From the cell containing the given text, extract its center point as (X, Y) coordinate. 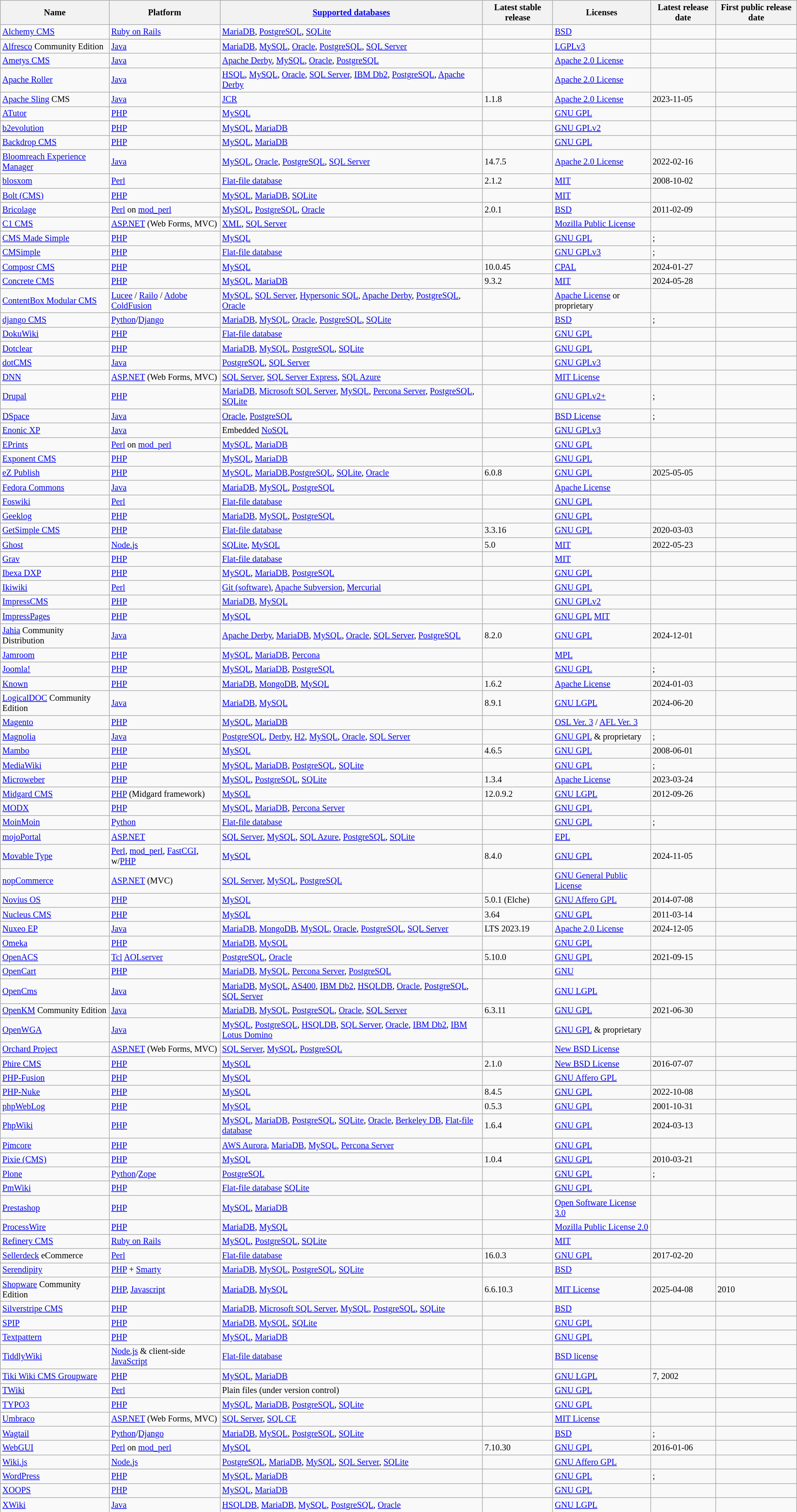
ImpressCMS (55, 602)
Wiki.js (55, 1462)
2008-10-02 (683, 181)
Movable Type (55, 856)
5.10.0 (518, 957)
PHP + Smarty (165, 1270)
MySQL, MariaDB,PostgreSQL, SQLite, Oracle (351, 473)
5.0 (518, 545)
MariaDB, MySQL, Oracle, PostgreSQL, SQLite (351, 320)
2020-03-03 (683, 530)
MySQL, Oracle, PostgreSQL, SQL Server (351, 161)
First public release date (756, 12)
XOOPS (55, 1490)
GNU GPLv2+ (601, 396)
MediaWiki (55, 765)
2017-02-20 (683, 1256)
GNU General Public License (601, 881)
Oracle, PostgreSQL (351, 416)
Wagtail (55, 1433)
6.0.8 (518, 473)
Orchard Project (55, 1049)
Microweber (55, 780)
MySQL, SQL Server, Hypersonic SQL, Apache Derby, PostgreSQL, Oracle (351, 300)
8.2.0 (518, 636)
PHP-Fusion (55, 1078)
7.10.30 (518, 1447)
MariaDB, MySQL, SQLite (351, 1323)
2025-05-05 (683, 473)
Nuxeo EP (55, 929)
SPIP (55, 1323)
Jahia Community Distribution (55, 636)
Magnolia (55, 737)
django CMS (55, 320)
MPL (601, 655)
2024-01-03 (683, 684)
Ibexa DXP (55, 573)
MariaDB, MySQL, AS400, IBM Db2, HSQLDB, Oracle, PostgreSQL, SQL Server (351, 991)
Known (55, 684)
PHP (Midgard framework) (165, 794)
2001-10-31 (683, 1107)
2024-11-05 (683, 856)
2011-02-09 (683, 210)
SQL Server, MySQL, SQL Azure, PostgreSQL, SQLite (351, 837)
2012-09-26 (683, 794)
Platform (165, 12)
Flat-file database SQLite (351, 1188)
Apache Roller (55, 80)
2024-01-27 (683, 267)
2016-01-06 (683, 1447)
TiddlyWiki (55, 1356)
DNN (55, 377)
1.3.4 (518, 780)
Backdrop CMS (55, 142)
XWiki (55, 1505)
Drupal (55, 396)
LTS 2023.19 (518, 929)
Ikiwiki (55, 588)
BSD License (601, 416)
GNU (601, 971)
Composr CMS (55, 267)
2011-03-14 (683, 915)
Name (55, 12)
7, 2002 (683, 1376)
Python (165, 822)
phpWebLog (55, 1107)
Textpattern (55, 1337)
6.6.10.3 (518, 1289)
OpenWGA (55, 1030)
Nucleus CMS (55, 915)
Mozilla Public License (601, 224)
SQLite, MySQL (351, 545)
ContentBox Modular CMS (55, 300)
Exponent CMS (55, 459)
PostgreSQL, SQL Server (351, 363)
PHP, Javascript (165, 1289)
MySQL, MariaDB, PostgreSQL, SQLite, Oracle, Berkeley DB, Flat-file database (351, 1126)
MySQL, MariaDB, SQLite (351, 195)
Serendipity (55, 1270)
Apache License or proprietary (601, 300)
Apache Derby, MySQL, Oracle, PostgreSQL (351, 60)
MODX (55, 808)
1.1.8 (518, 99)
JCR (351, 99)
Silverstripe CMS (55, 1308)
Plone (55, 1174)
SQL Server, SQL Server Express, SQL Azure (351, 377)
4.6.5 (518, 751)
ASP.NET (MVC) (165, 881)
2024-03-13 (683, 1126)
MySQL, MariaDB, Percona (351, 655)
OpenKM Community Edition (55, 1011)
DSpace (55, 416)
Latest release date (683, 12)
WebGUI (55, 1447)
TYPO3 (55, 1404)
nopCommerce (55, 881)
MariaDB, MySQL, PostgreSQL, Oracle, SQL Server (351, 1011)
MoinMoin (55, 822)
16.0.3 (518, 1256)
2010 (756, 1289)
CMSimple (55, 252)
2024-06-20 (683, 703)
blosxom (55, 181)
Apache Derby, MariaDB, MySQL, Oracle, SQL Server, PostgreSQL (351, 636)
8.4.5 (518, 1092)
8.9.1 (518, 703)
6.3.11 (518, 1011)
Jamroom (55, 655)
2.0.1 (518, 210)
MariaDB, Microsoft SQL Server, MySQL, Percona Server, PostgreSQL, SQLite (351, 396)
2014-07-08 (683, 900)
EPrints (55, 445)
PHP-Nuke (55, 1092)
MySQL, PostgreSQL, HSQLDB, SQL Server, Oracle, IBM Db2, IBM Lotus Domino (351, 1030)
Python/Zope (165, 1174)
MariaDB, MySQL, Oracle, PostgreSQL, SQL Server (351, 46)
MariaDB, Microsoft SQL Server, MySQL, PostgreSQL, SQLite (351, 1308)
1.6.2 (518, 684)
Geeklog (55, 516)
1.0.4 (518, 1160)
Git (software), Apache Subversion, Mercurial (351, 588)
ATutor (55, 113)
2008-06-01 (683, 751)
8.4.0 (518, 856)
LGPLv3 (601, 46)
Prestashop (55, 1208)
TWiki (55, 1390)
Embedded NoSQL (351, 430)
Pixie (CMS) (55, 1160)
ASP.NET (165, 837)
GNU GPL MIT (601, 616)
LogicalDOC Community Edition (55, 703)
MariaDB, MongoDB, MySQL, Oracle, PostgreSQL, SQL Server (351, 929)
Phire CMS (55, 1064)
12.0.9.2 (518, 794)
Foswiki (55, 502)
2022-05-23 (683, 545)
Midgard CMS (55, 794)
Sellerdeck eCommerce (55, 1256)
Dotclear (55, 348)
Refinery CMS (55, 1241)
3.3.16 (518, 530)
9.3.2 (518, 281)
5.0.1 (Elche) (518, 900)
2021-06-30 (683, 1011)
2023-11-05 (683, 99)
MariaDB, MongoDB, MySQL (351, 684)
Ghost (55, 545)
BSD license (601, 1356)
WordPress (55, 1476)
2024-12-01 (683, 636)
PhpWiki (55, 1126)
0.5.3 (518, 1107)
OpenCart (55, 971)
2.1.2 (518, 181)
MySQL, PostgreSQL, Oracle (351, 210)
1.6.4 (518, 1126)
CPAL (601, 267)
EPL (601, 837)
mojoPortal (55, 837)
Lucee / Railo / Adobe ColdFusion (165, 300)
PostgreSQL (351, 1174)
2024-12-05 (683, 929)
MariaDB, MySQL, Percona Server, PostgreSQL (351, 971)
Omeka (55, 943)
Shopware Community Edition (55, 1289)
14.7.5 (518, 161)
2023-03-24 (683, 780)
PmWiki (55, 1188)
Supported databases (351, 12)
OpenACS (55, 957)
AWS Aurora, MariaDB, MySQL, Percona Server (351, 1145)
PostgreSQL, Derby, H2, MySQL, Oracle, SQL Server (351, 737)
Plain files (under version control) (351, 1390)
2024-05-28 (683, 281)
3.64 (518, 915)
Alchemy CMS (55, 32)
Ametys CMS (55, 60)
Alfresco Community Edition (55, 46)
b2evolution (55, 128)
Enonic XP (55, 430)
dotCMS (55, 363)
Grav (55, 559)
eZ Publish (55, 473)
ImpressPages (55, 616)
Mozilla Public License 2.0 (601, 1227)
2025-04-08 (683, 1289)
ProcessWire (55, 1227)
Bolt (CMS) (55, 195)
2022-02-16 (683, 161)
Tiki Wiki CMS Groupware (55, 1376)
Pimcore (55, 1145)
Latest stable release (518, 12)
HSQLDB, MariaDB, MySQL, PostgreSQL, Oracle (351, 1505)
Bricolage (55, 210)
XML, SQL Server (351, 224)
MariaDB, PostgreSQL, SQLite (351, 32)
Perl, mod_perl, FastCGI, w/PHP (165, 856)
HSQL, MySQL, Oracle, SQL Server, IBM Db2, PostgreSQL, Apache Derby (351, 80)
2022-10-08 (683, 1092)
2010-03-21 (683, 1160)
Tcl AOLserver (165, 957)
DokuWiki (55, 334)
2.1.0 (518, 1064)
Node.js & client-side JavaScript (165, 1356)
C1 CMS (55, 224)
PostgreSQL, MariaDB, MySQL, SQL Server, SQLite (351, 1462)
Novius OS (55, 900)
OpenCms (55, 991)
2016-07-07 (683, 1064)
Fedora Commons (55, 487)
2021-09-15 (683, 957)
Open Software License 3.0 (601, 1208)
CMS Made Simple (55, 238)
GetSimple CMS (55, 530)
Umbraco (55, 1419)
PostgreSQL, Oracle (351, 957)
Apache Sling CMS (55, 99)
Magento (55, 722)
Concrete CMS (55, 281)
SQL Server, SQL CE (351, 1419)
10.0.45 (518, 267)
Bloomreach Experience Manager (55, 161)
Joomla! (55, 669)
Mambo (55, 751)
Licenses (601, 12)
MySQL, MariaDB, Percona Server (351, 808)
OSL Ver. 3 / AFL Ver. 3 (601, 722)
